Locate the cell with the specified text and output its [X, Y] center coordinate. 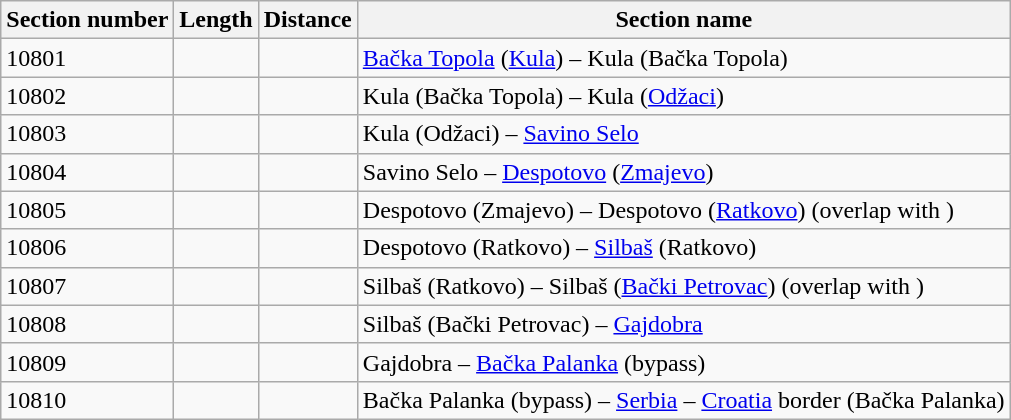
Distance [308, 20]
Section number [88, 20]
10810 [88, 400]
Despotovo (Ratkovo) – Silbaš (Ratkovo) [684, 248]
10809 [88, 362]
Bačka Topola (Kula) – Kula (Bačka Topola) [684, 58]
10808 [88, 324]
Despotovo (Zmajevo) – Despotovo (Ratkovo) (overlap with ) [684, 210]
Bačka Palanka (bypass) – Serbia – Croatia border (Bačka Palanka) [684, 400]
10804 [88, 172]
Section name [684, 20]
10806 [88, 248]
Kula (Odžaci) – Savino Selo [684, 134]
Savino Selo – Despotovo (Zmajevo) [684, 172]
10805 [88, 210]
Length [216, 20]
Silbaš (Ratkovo) – Silbaš (Bački Petrovac) (overlap with ) [684, 286]
Silbaš (Bački Petrovac) – Gajdobra [684, 324]
10802 [88, 96]
10801 [88, 58]
Kula (Bačka Topola) – Kula (Odžaci) [684, 96]
10807 [88, 286]
Gajdobra – Bačka Palanka (bypass) [684, 362]
10803 [88, 134]
